Extract the (x, y) coordinate from the center of the cell holding the provided text.  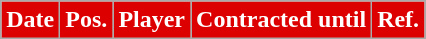
Date (30, 20)
Player (152, 20)
Ref. (398, 20)
Contracted until (282, 20)
Pos. (86, 20)
